Locate the cell with the specified text and output its (X, Y) center coordinate. 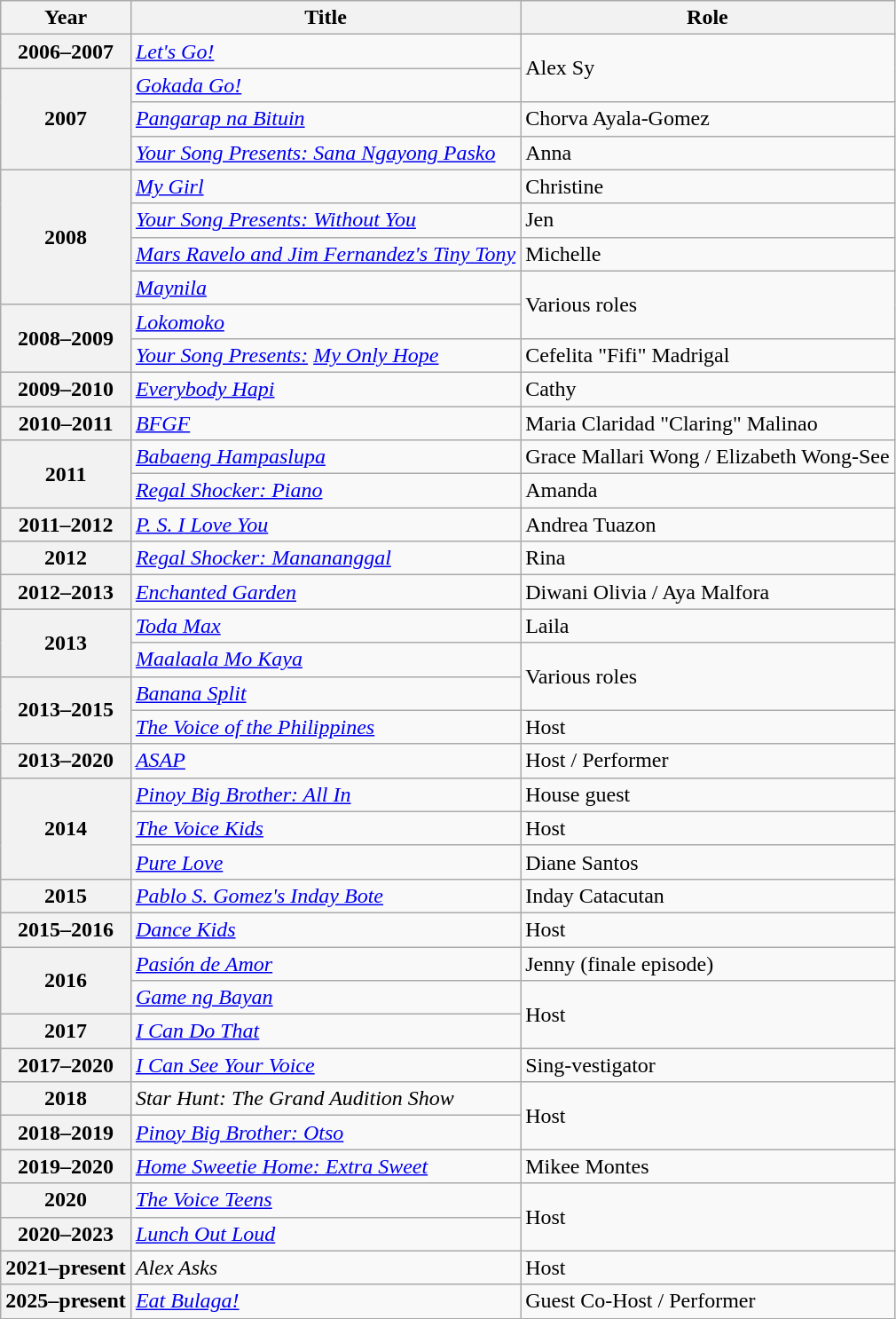
The Voice Kids (325, 828)
I Can Do That (325, 1031)
Rina (708, 558)
2018 (66, 1099)
2006–2007 (66, 51)
Inday Catacutan (708, 896)
2017 (66, 1031)
Title (325, 18)
Sing-vestigator (708, 1065)
2017–2020 (66, 1065)
BFGF (325, 423)
2012 (66, 558)
Mikee Montes (708, 1166)
Maynila (325, 288)
2012–2013 (66, 592)
My Girl (325, 186)
Cathy (708, 389)
Alex Asks (325, 1268)
2007 (66, 119)
Toda Max (325, 626)
2011 (66, 474)
Lunch Out Loud (325, 1234)
Diwani Olivia / Aya Malfora (708, 592)
2025–present (66, 1301)
Jen (708, 220)
ASAP (325, 761)
Pinoy Big Brother: All In (325, 794)
Andrea Tuazon (708, 525)
Guest Co-Host / Performer (708, 1301)
2013–2020 (66, 761)
2016 (66, 980)
Cefelita "Fifi" Madrigal (708, 355)
2020–2023 (66, 1234)
2013 (66, 643)
Pasión de Amor (325, 963)
Your Song Presents: Without You (325, 220)
Gokada Go! (325, 85)
2013–2015 (66, 710)
Pure Love (325, 862)
2021–present (66, 1268)
Host / Performer (708, 761)
Maalaala Mo Kaya (325, 659)
Amanda (708, 491)
Anna (708, 153)
Role (708, 18)
Pinoy Big Brother: Otso (325, 1133)
Star Hunt: The Grand Audition Show (325, 1099)
2019–2020 (66, 1166)
Regal Shocker: Manananggal (325, 558)
Pangarap na Bituin (325, 119)
Enchanted Garden (325, 592)
2008–2009 (66, 338)
Michelle (708, 254)
Home Sweetie Home: Extra Sweet (325, 1166)
Maria Claridad "Claring" Malinao (708, 423)
Laila (708, 626)
House guest (708, 794)
2008 (66, 237)
Dance Kids (325, 929)
2018–2019 (66, 1133)
Jenny (finale episode) (708, 963)
Chorva Ayala-Gomez (708, 119)
Diane Santos (708, 862)
Christine (708, 186)
Your Song Presents: Sana Ngayong Pasko (325, 153)
Regal Shocker: Piano (325, 491)
Game ng Bayan (325, 998)
Grace Mallari Wong / Elizabeth Wong-See (708, 457)
P. S. I Love You (325, 525)
Eat Bulaga! (325, 1301)
Year (66, 18)
2014 (66, 828)
2015–2016 (66, 929)
2015 (66, 896)
Let's Go! (325, 51)
Your Song Presents: My Only Hope (325, 355)
Alex Sy (708, 68)
I Can See Your Voice (325, 1065)
2010–2011 (66, 423)
Everybody Hapi (325, 389)
Lokomoko (325, 321)
The Voice of the Philippines (325, 727)
The Voice Teens (325, 1200)
Mars Ravelo and Jim Fernandez's Tiny Tony (325, 254)
Pablo S. Gomez's Inday Bote (325, 896)
2009–2010 (66, 389)
2020 (66, 1200)
Banana Split (325, 693)
Babaeng Hampaslupa (325, 457)
2011–2012 (66, 525)
